Scan for the cell matching the given text and deliver its (X, Y) coordinate at center. 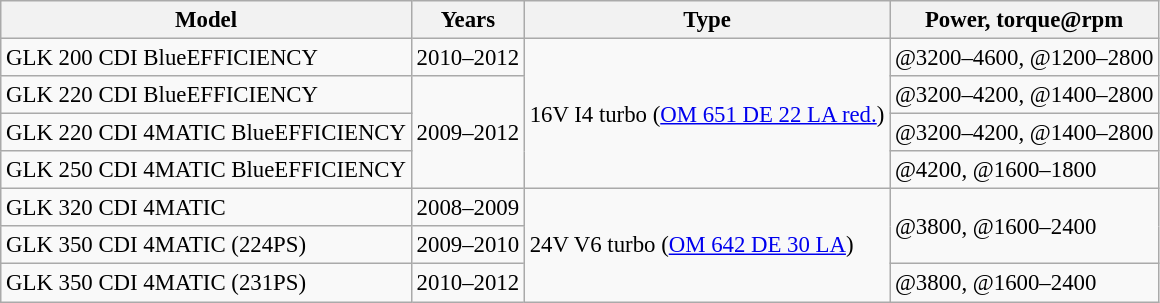
@4200, @1600–1800 (1024, 170)
24V V6 turbo (OM 642 DE 30 LA) (706, 246)
2009–2012 (468, 132)
GLK 350 CDI 4MATIC (224PS) (206, 245)
Type (706, 20)
GLK 320 CDI 4MATIC (206, 208)
GLK 220 CDI 4MATIC BlueEFFICIENCY (206, 133)
Model (206, 20)
2009–2010 (468, 245)
GLK 220 CDI BlueEFFICIENCY (206, 95)
GLK 200 CDI BlueEFFICIENCY (206, 58)
Power, torque@rpm (1024, 20)
@3200–4600, @1200–2800 (1024, 58)
Years (468, 20)
16V I4 turbo (OM 651 DE 22 LA red.) (706, 114)
GLK 250 CDI 4MATIC BlueEFFICIENCY (206, 170)
2008–2009 (468, 208)
GLK 350 CDI 4MATIC (231PS) (206, 283)
